Locate the cell with the specified text and output its (x, y) center coordinate. 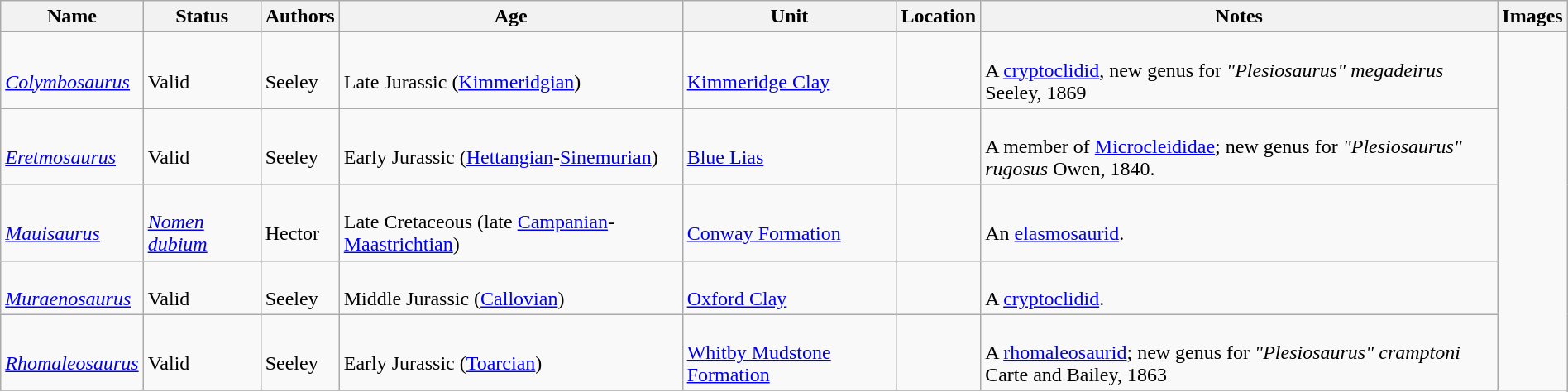
Conway Formation (789, 222)
Nomen dubium (202, 222)
Early Jurassic (Hettangian-Sinemurian) (511, 146)
A cryptoclidid. (1239, 288)
Late Jurassic (Kimmeridgian) (511, 70)
Notes (1239, 17)
Name (72, 17)
Location (939, 17)
Eretmosaurus (72, 146)
Rhomaleosaurus (72, 352)
Hector (299, 222)
Kimmeridge Clay (789, 70)
Age (511, 17)
A rhomaleosaurid; new genus for "Plesiosaurus" cramptoni Carte and Bailey, 1863 (1239, 352)
Whitby Mudstone Formation (789, 352)
Middle Jurassic (Callovian) (511, 288)
Mauisaurus (72, 222)
Early Jurassic (Toarcian) (511, 352)
Oxford Clay (789, 288)
Blue Lias (789, 146)
Late Cretaceous (late Campanian-Maastrichtian) (511, 222)
A cryptoclidid, new genus for "Plesiosaurus" megadeirus Seeley, 1869 (1239, 70)
Muraenosaurus (72, 288)
Unit (789, 17)
Status (202, 17)
Images (1532, 17)
An elasmosaurid. (1239, 222)
Colymbosaurus (72, 70)
Authors (299, 17)
A member of Microcleididae; new genus for "Plesiosaurus" rugosus Owen, 1840. (1239, 146)
